Scan for the cell matching the given text and deliver its [x, y] coordinate at center. 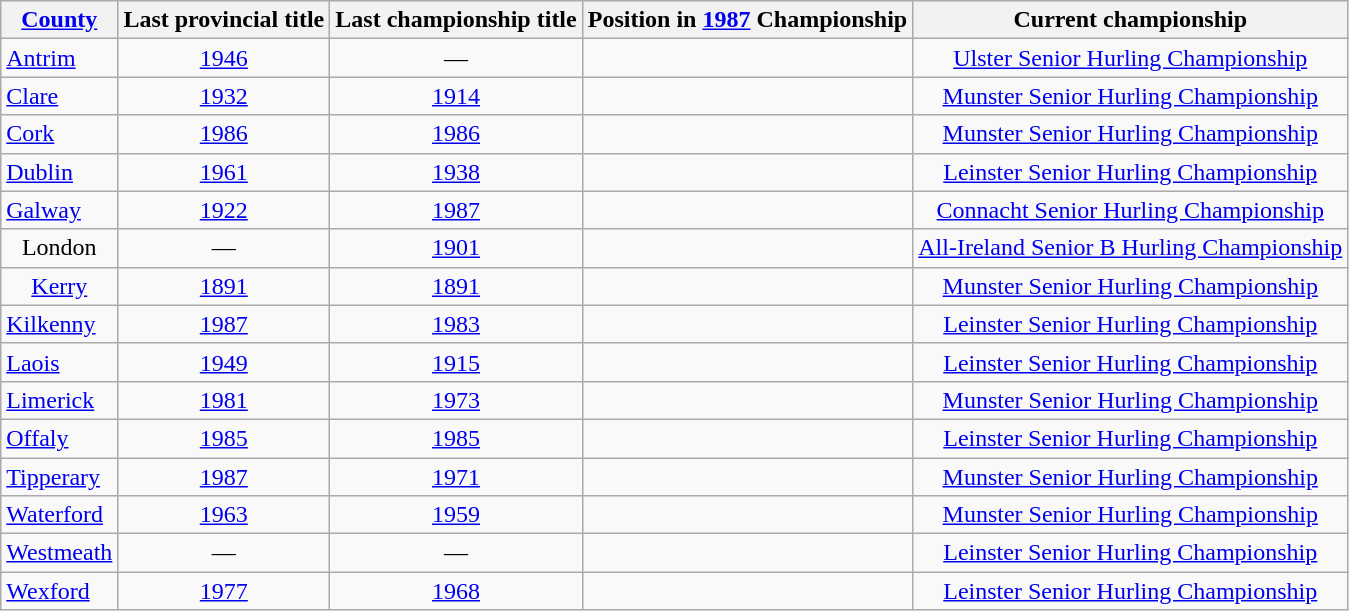
Westmeath [60, 553]
All-Ireland Senior B Hurling Championship [1130, 248]
1963 [224, 515]
Kerry [60, 286]
Galway [60, 210]
Tipperary [60, 477]
Position in 1987 Championship [748, 20]
Waterford [60, 515]
Antrim [60, 58]
Dublin [60, 172]
1973 [456, 400]
1961 [224, 172]
Clare [60, 96]
London [60, 248]
1983 [456, 324]
County [60, 20]
1949 [224, 362]
1971 [456, 477]
1968 [456, 591]
1959 [456, 515]
Last championship title [456, 20]
1938 [456, 172]
1932 [224, 96]
Connacht Senior Hurling Championship [1130, 210]
1914 [456, 96]
1915 [456, 362]
Limerick [60, 400]
Wexford [60, 591]
Offaly [60, 438]
Laois [60, 362]
Current championship [1130, 20]
Ulster Senior Hurling Championship [1130, 58]
Kilkenny [60, 324]
1901 [456, 248]
Cork [60, 134]
Last provincial title [224, 20]
1977 [224, 591]
1946 [224, 58]
1922 [224, 210]
1981 [224, 400]
